Locate the cell with the specified text and output its (x, y) center coordinate. 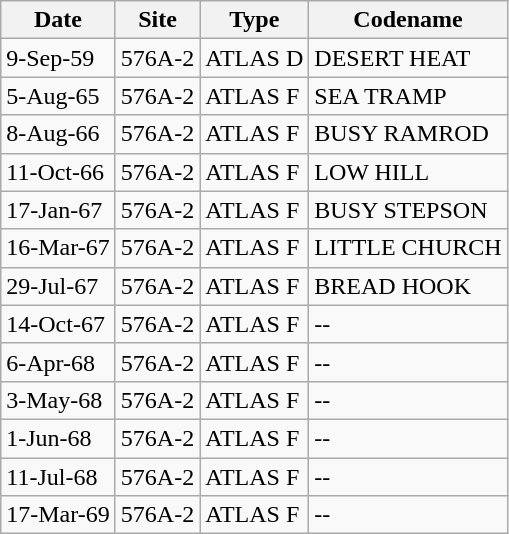
BREAD HOOK (408, 286)
1-Jun-68 (58, 438)
17-Mar-69 (58, 515)
Date (58, 20)
16-Mar-67 (58, 248)
LITTLE CHURCH (408, 248)
LOW HILL (408, 172)
BUSY STEPSON (408, 210)
9-Sep-59 (58, 58)
Type (254, 20)
29-Jul-67 (58, 286)
Codename (408, 20)
6-Apr-68 (58, 362)
ATLAS D (254, 58)
5-Aug-65 (58, 96)
14-Oct-67 (58, 324)
Site (157, 20)
17-Jan-67 (58, 210)
3-May-68 (58, 400)
11-Jul-68 (58, 477)
DESERT HEAT (408, 58)
BUSY RAMROD (408, 134)
SEA TRAMP (408, 96)
8-Aug-66 (58, 134)
11-Oct-66 (58, 172)
